Return [X, Y] of the center of cell containing provided text 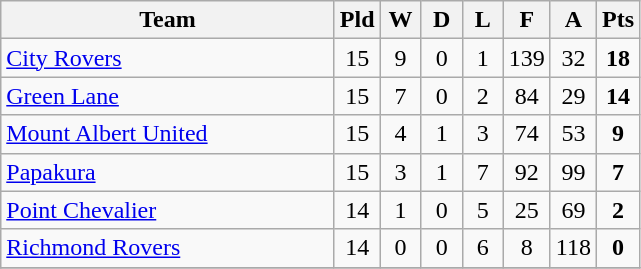
Pld [357, 20]
A [573, 20]
69 [573, 210]
92 [526, 172]
18 [618, 58]
Green Lane [168, 96]
Pts [618, 20]
25 [526, 210]
Papakura [168, 172]
53 [573, 134]
118 [573, 248]
99 [573, 172]
5 [482, 210]
84 [526, 96]
Mount Albert United [168, 134]
74 [526, 134]
6 [482, 248]
City Rovers [168, 58]
Team [168, 20]
Point Chevalier [168, 210]
4 [400, 134]
Richmond Rovers [168, 248]
F [526, 20]
L [482, 20]
139 [526, 58]
W [400, 20]
8 [526, 248]
29 [573, 96]
D [442, 20]
32 [573, 58]
